Return the [x, y] coordinate for the center point of the cell that contains the specified text.  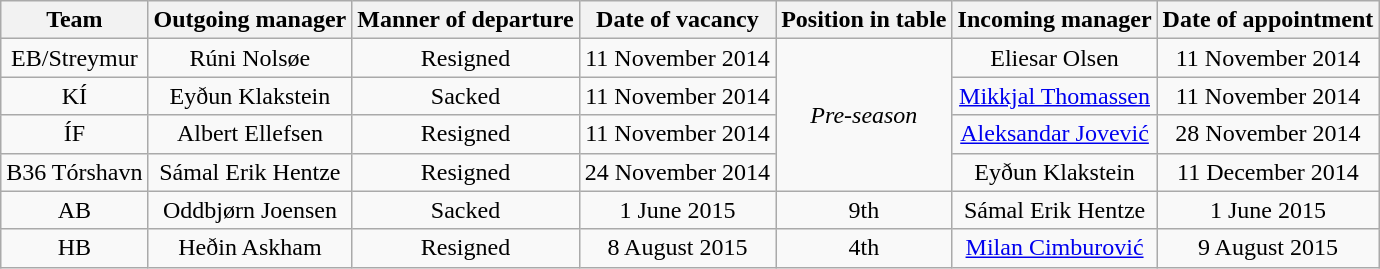
Position in table [864, 20]
Incoming manager [1054, 20]
HB [74, 248]
24 November 2014 [677, 172]
8 August 2015 [677, 248]
Team [74, 20]
Date of appointment [1268, 20]
11 December 2014 [1268, 172]
28 November 2014 [1268, 134]
Rúni Nolsøe [250, 58]
Milan Cimburović [1054, 248]
ÍF [74, 134]
AB [74, 210]
4th [864, 248]
Date of vacancy [677, 20]
KÍ [74, 96]
9 August 2015 [1268, 248]
EB/Streymur [74, 58]
B36 Tórshavn [74, 172]
Heðin Askham [250, 248]
Manner of departure [466, 20]
Mikkjal Thomassen [1054, 96]
Pre-season [864, 115]
Eliesar Olsen [1054, 58]
9th [864, 210]
Aleksandar Jovević [1054, 134]
Albert Ellefsen [250, 134]
Oddbjørn Joensen [250, 210]
Outgoing manager [250, 20]
